Identify which cell holds the provided text, then report its (X, Y) central coordinate. 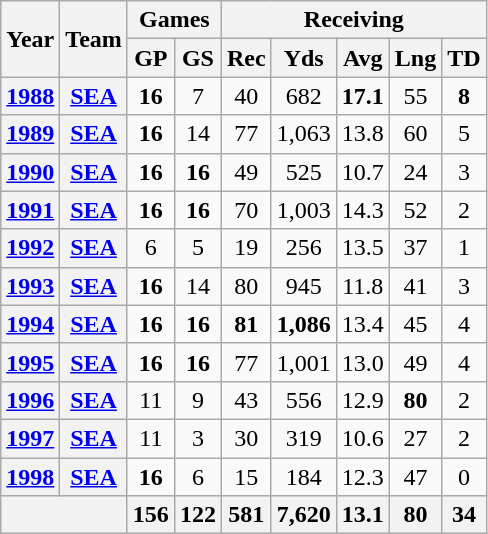
1,086 (304, 324)
24 (415, 172)
47 (415, 477)
1998 (30, 477)
43 (246, 400)
13.0 (362, 362)
525 (304, 172)
8 (464, 96)
14.3 (362, 210)
Games (174, 20)
Avg (362, 58)
13.5 (362, 248)
60 (415, 134)
0 (464, 477)
945 (304, 286)
12.3 (362, 477)
1992 (30, 248)
1,001 (304, 362)
10.6 (362, 438)
12.9 (362, 400)
7 (198, 96)
1991 (30, 210)
15 (246, 477)
13.4 (362, 324)
41 (415, 286)
9 (198, 400)
45 (415, 324)
Receiving (354, 20)
556 (304, 400)
7,620 (304, 515)
122 (198, 515)
1 (464, 248)
581 (246, 515)
1995 (30, 362)
37 (415, 248)
1988 (30, 96)
40 (246, 96)
70 (246, 210)
1997 (30, 438)
682 (304, 96)
27 (415, 438)
81 (246, 324)
156 (150, 515)
1996 (30, 400)
Rec (246, 58)
GS (198, 58)
1989 (30, 134)
10.7 (362, 172)
319 (304, 438)
55 (415, 96)
TD (464, 58)
13.1 (362, 515)
13.8 (362, 134)
30 (246, 438)
Lng (415, 58)
184 (304, 477)
1993 (30, 286)
GP (150, 58)
Yds (304, 58)
1,003 (304, 210)
Year (30, 39)
Team (94, 39)
11.8 (362, 286)
1,063 (304, 134)
19 (246, 248)
52 (415, 210)
17.1 (362, 96)
34 (464, 515)
1994 (30, 324)
256 (304, 248)
1990 (30, 172)
